Output the [x, y] coordinate of the center of the cell containing the given text.  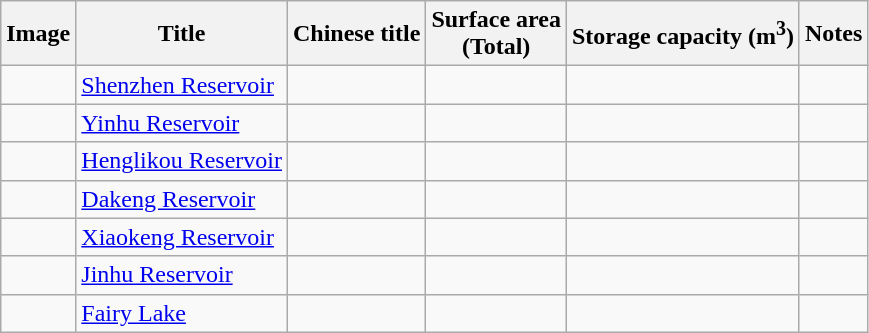
Notes [833, 34]
Dakeng Reservoir [182, 199]
Storage capacity (m3) [682, 34]
Title [182, 34]
Fairy Lake [182, 313]
Shenzhen Reservoir [182, 85]
Jinhu Reservoir [182, 275]
Yinhu Reservoir [182, 123]
Chinese title [356, 34]
Surface area(Total) [496, 34]
Image [38, 34]
Xiaokeng Reservoir [182, 237]
Henglikou Reservoir [182, 161]
